Scan for the cell matching the given text and deliver its (X, Y) coordinate at center. 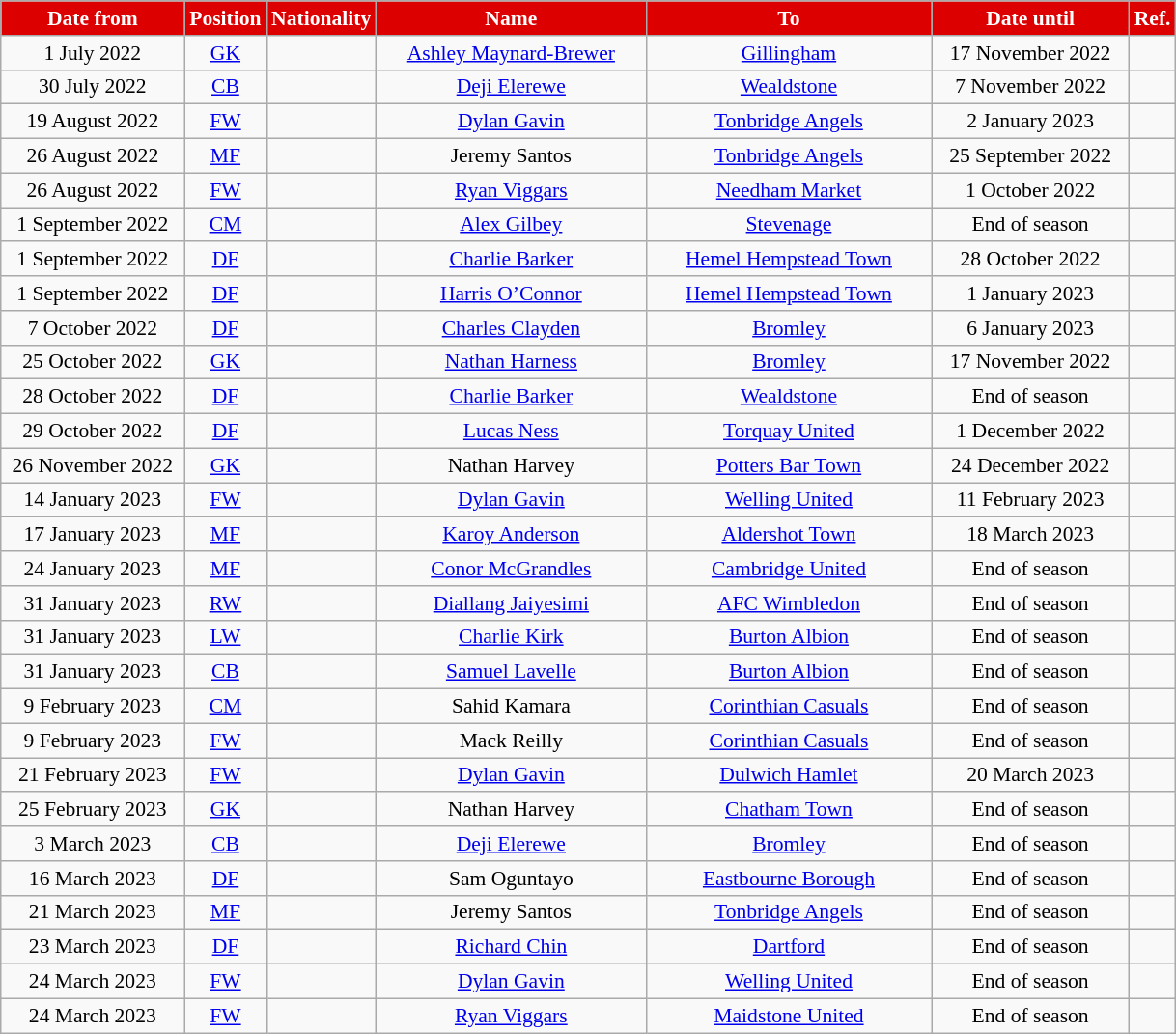
1 October 2022 (1031, 190)
20 March 2023 (1031, 775)
6 January 2023 (1031, 328)
Samuel Lavelle (511, 672)
7 October 2022 (93, 328)
25 February 2023 (93, 810)
Date from (93, 18)
23 March 2023 (93, 947)
RW (226, 603)
21 March 2023 (93, 912)
3 March 2023 (93, 844)
LW (226, 637)
Nationality (321, 18)
Aldershot Town (788, 535)
1 July 2022 (93, 53)
Maidstone United (788, 1016)
Stevenage (788, 225)
Dartford (788, 947)
24 January 2023 (93, 569)
Diallang Jaiyesimi (511, 603)
25 October 2022 (93, 362)
Dulwich Hamlet (788, 775)
21 February 2023 (93, 775)
Ref. (1153, 18)
Eastbourne Borough (788, 879)
17 January 2023 (93, 535)
Conor McGrandles (511, 569)
Sahid Kamara (511, 707)
Torquay United (788, 432)
24 December 2022 (1031, 465)
7 November 2022 (1031, 87)
2 January 2023 (1031, 122)
Chatham Town (788, 810)
11 February 2023 (1031, 500)
Sam Oguntayo (511, 879)
Gillingham (788, 53)
Alex Gilbey (511, 225)
Name (511, 18)
Date until (1031, 18)
Richard Chin (511, 947)
Harris O’Connor (511, 293)
30 July 2022 (93, 87)
25 September 2022 (1031, 156)
Charles Clayden (511, 328)
To (788, 18)
Ashley Maynard-Brewer (511, 53)
Potters Bar Town (788, 465)
1 January 2023 (1031, 293)
29 October 2022 (93, 432)
1 December 2022 (1031, 432)
Charlie Kirk (511, 637)
Cambridge United (788, 569)
Nathan Harness (511, 362)
19 August 2022 (93, 122)
Needham Market (788, 190)
16 March 2023 (93, 879)
18 March 2023 (1031, 535)
AFC Wimbledon (788, 603)
14 January 2023 (93, 500)
Karoy Anderson (511, 535)
Mack Reilly (511, 741)
Position (226, 18)
Lucas Ness (511, 432)
26 November 2022 (93, 465)
